Determine the [X, Y] coordinate at the center of the cell enclosing the given text.  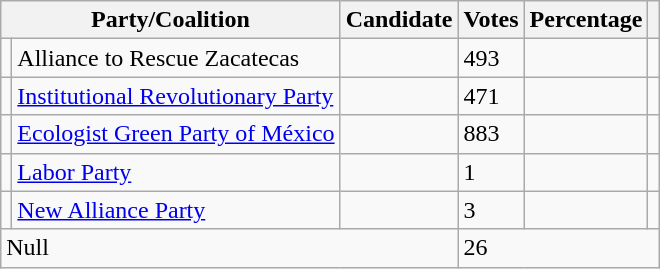
Institutional Revolutionary Party [176, 96]
Alliance to Rescue Zacatecas [176, 58]
Ecologist Green Party of México [176, 134]
883 [491, 134]
Candidate [399, 20]
3 [491, 210]
New Alliance Party [176, 210]
26 [558, 248]
Null [230, 248]
Labor Party [176, 172]
1 [491, 172]
Votes [491, 20]
Party/Coalition [170, 20]
493 [491, 58]
471 [491, 96]
Percentage [586, 20]
